Locate the cell with the specified text and output its [x, y] center coordinate. 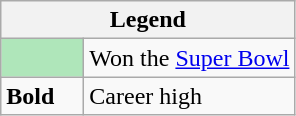
Bold [42, 96]
Won the Super Bowl [190, 58]
Career high [190, 96]
Legend [148, 20]
